Provide the [X, Y] coordinate of the cell's center where the given text is located.  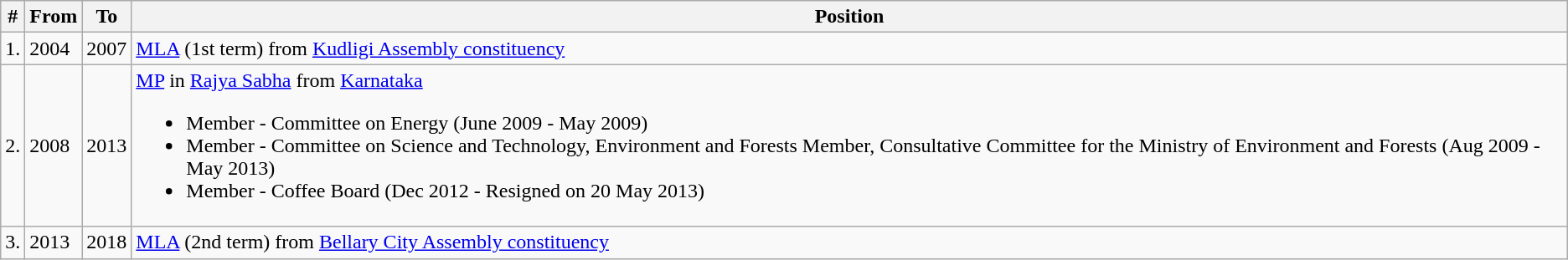
2018 [107, 242]
1. [13, 48]
# [13, 17]
2007 [107, 48]
MLA (2nd term) from Bellary City Assembly constituency [849, 242]
To [107, 17]
2. [13, 145]
2008 [54, 145]
Position [849, 17]
2004 [54, 48]
From [54, 17]
MLA (1st term) from Kudligi Assembly constituency [849, 48]
3. [13, 242]
